Scan for the cell matching the given text and deliver its (X, Y) coordinate at center. 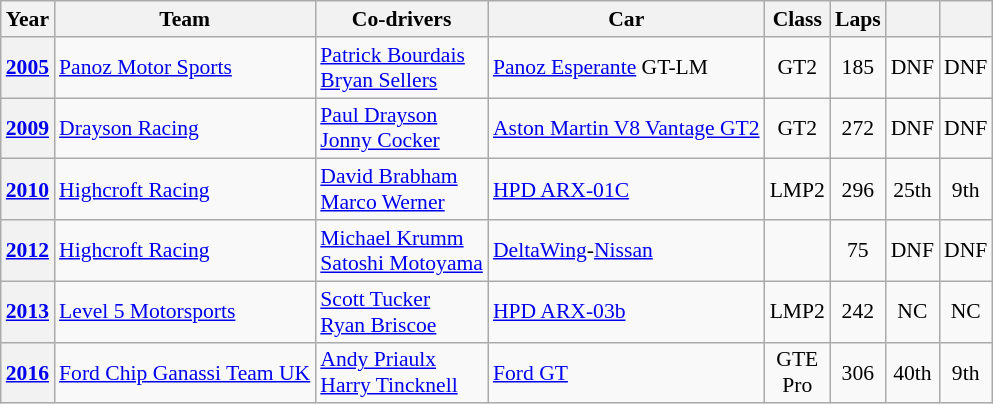
242 (858, 312)
40th (912, 372)
Team (184, 19)
Ford GT (626, 372)
2013 (28, 312)
2012 (28, 250)
185 (858, 68)
25th (912, 190)
Laps (858, 19)
Paul Drayson Jonny Cocker (402, 128)
GTEPro (798, 372)
2009 (28, 128)
306 (858, 372)
Panoz Motor Sports (184, 68)
296 (858, 190)
Car (626, 19)
272 (858, 128)
Drayson Racing (184, 128)
Scott Tucker Ryan Briscoe (402, 312)
Patrick Bourdais Bryan Sellers (402, 68)
Year (28, 19)
2016 (28, 372)
DeltaWing-Nissan (626, 250)
David Brabham Marco Werner (402, 190)
2005 (28, 68)
Level 5 Motorsports (184, 312)
Aston Martin V8 Vantage GT2 (626, 128)
Andy Priaulx Harry Tincknell (402, 372)
2010 (28, 190)
HPD ARX-01C (626, 190)
Class (798, 19)
Panoz Esperante GT-LM (626, 68)
Co-drivers (402, 19)
75 (858, 250)
Ford Chip Ganassi Team UK (184, 372)
Michael Krumm Satoshi Motoyama (402, 250)
HPD ARX-03b (626, 312)
